Pinpoint the cell where the given text exists, returning its [x, y] midpoint coordinate. 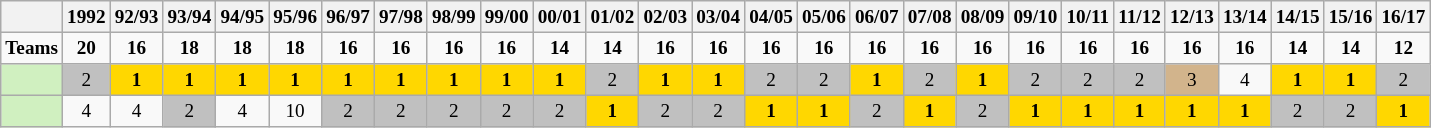
11/12 [1140, 17]
94/95 [242, 17]
14/15 [1298, 17]
93/94 [190, 17]
08/09 [982, 17]
95/96 [296, 17]
98/99 [454, 17]
3 [1192, 80]
97/98 [400, 17]
12/13 [1192, 17]
04/05 [772, 17]
15/16 [1350, 17]
96/97 [348, 17]
92/93 [136, 17]
01/02 [612, 17]
09/10 [1036, 17]
03/04 [718, 17]
07/08 [930, 17]
12 [1404, 48]
10 [296, 111]
05/06 [824, 17]
02/03 [666, 17]
06/07 [876, 17]
1992 [87, 17]
10/11 [1088, 17]
20 [87, 48]
Teams [32, 48]
00/01 [560, 17]
99/00 [506, 17]
13/14 [1244, 17]
16/17 [1404, 17]
